Return the (x, y) coordinate for the center point of the cell that contains the specified text.  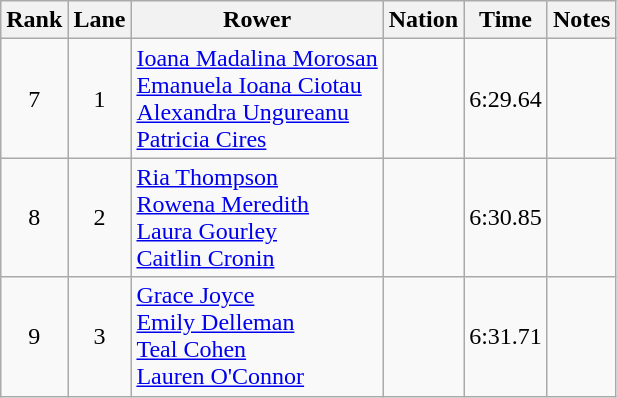
Time (506, 20)
Lane (100, 20)
Ioana Madalina MorosanEmanuela Ioana CiotauAlexandra UngureanuPatricia Cires (257, 98)
6:31.71 (506, 336)
1 (100, 98)
8 (34, 218)
6:29.64 (506, 98)
Notes (581, 20)
3 (100, 336)
Grace JoyceEmily DellemanTeal CohenLauren O'Connor (257, 336)
2 (100, 218)
Ria ThompsonRowena MeredithLaura GourleyCaitlin Cronin (257, 218)
9 (34, 336)
7 (34, 98)
Nation (423, 20)
Rank (34, 20)
Rower (257, 20)
6:30.85 (506, 218)
